Return the [X, Y] coordinate for the center point of the cell that contains the specified text.  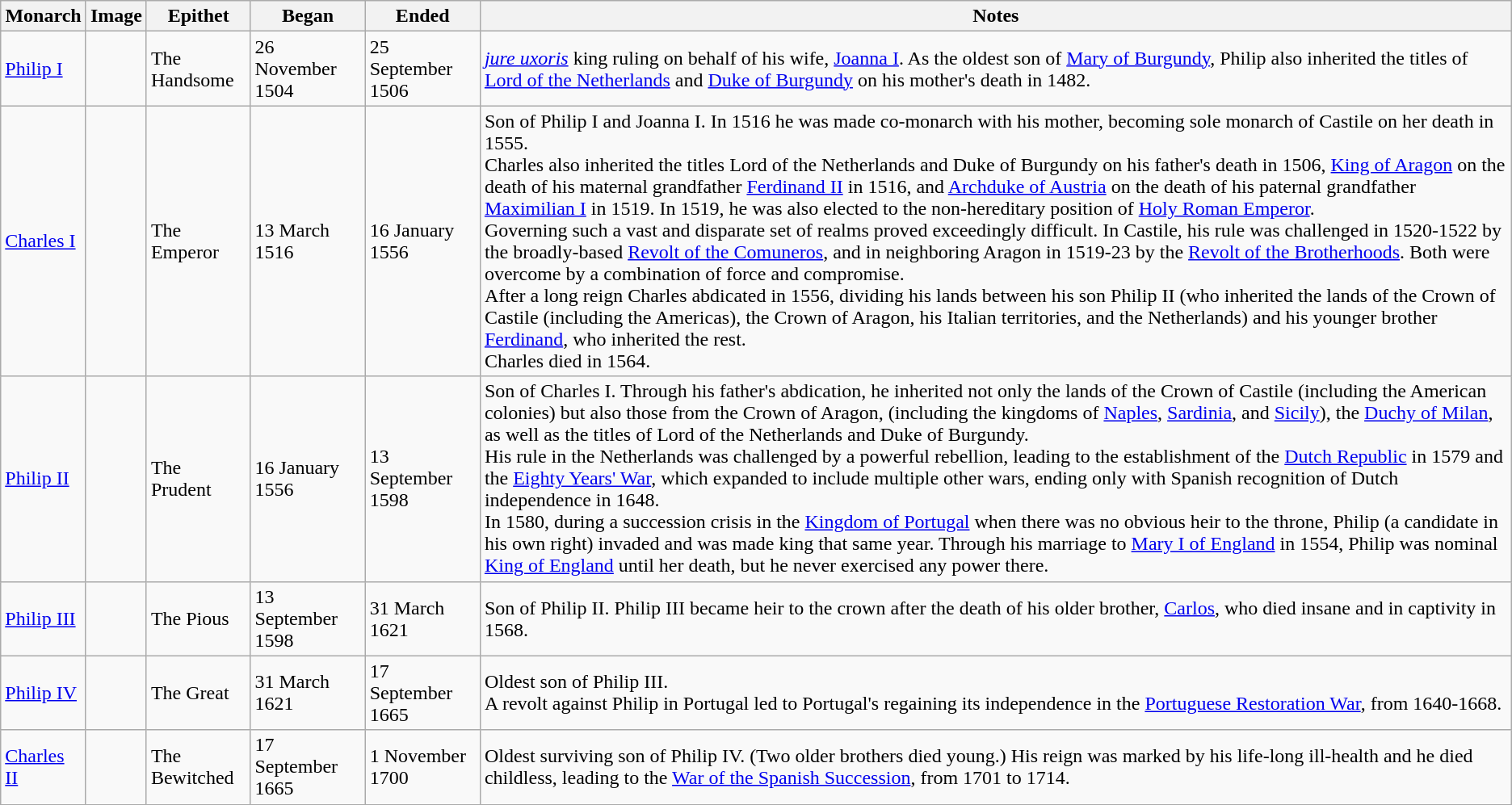
13 March 1516 [308, 241]
Monarch [44, 16]
1 November 1700 [422, 767]
The Bewitched [198, 767]
Philip II [44, 479]
Philip III [44, 618]
Image [116, 16]
Charles II [44, 767]
The Handsome [198, 69]
Charles I [44, 241]
Began [308, 16]
Epithet [198, 16]
The Emperor [198, 241]
Notes [995, 16]
Philip IV [44, 693]
The Great [198, 693]
Ended [422, 16]
26 November 1504 [308, 69]
The Pious [198, 618]
Philip I [44, 69]
The Prudent [198, 479]
25 September 1506 [422, 69]
Son of Philip II. Philip III became heir to the crown after the death of his older brother, Carlos, who died insane and in captivity in 1568. [995, 618]
